Locate the cell with the specified text and output its (X, Y) center coordinate. 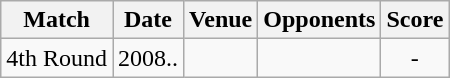
Venue (221, 20)
Date (148, 20)
Match (57, 20)
- (415, 58)
2008.. (148, 58)
Opponents (320, 20)
4th Round (57, 58)
Score (415, 20)
